Provide the [X, Y] coordinate of the cell's center where the given text is located.  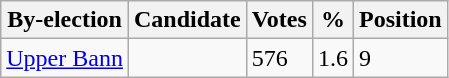
Candidate [187, 20]
% [332, 20]
By-election [65, 20]
9 [400, 58]
576 [279, 58]
Upper Bann [65, 58]
1.6 [332, 58]
Votes [279, 20]
Position [400, 20]
